Pinpoint the cell where the given text exists, returning its [x, y] midpoint coordinate. 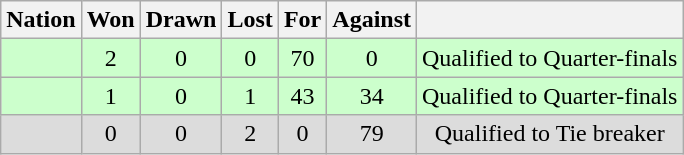
Qualified to Tie breaker [550, 134]
Won [110, 20]
70 [302, 58]
Against [372, 20]
Nation [41, 20]
79 [372, 134]
34 [372, 96]
For [302, 20]
Drawn [181, 20]
Lost [250, 20]
43 [302, 96]
